Identify which cell holds the provided text, then report its [x, y] central coordinate. 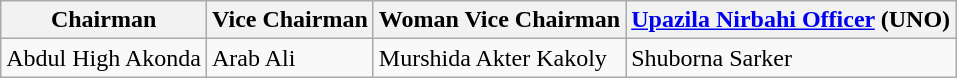
Woman Vice Chairman [499, 20]
Arab Ali [290, 58]
Upazila Nirbahi Officer (UNO) [791, 20]
Vice Chairman [290, 20]
Shuborna Sarker [791, 58]
Abdul High Akonda [104, 58]
Murshida Akter Kakoly [499, 58]
Chairman [104, 20]
